From the cell containing the given text, extract its center point as (x, y) coordinate. 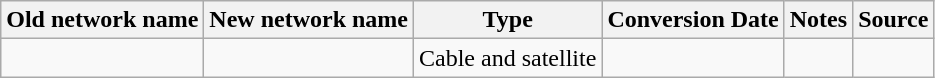
New network name (309, 20)
Source (894, 20)
Conversion Date (693, 20)
Notes (818, 20)
Cable and satellite (508, 58)
Type (508, 20)
Old network name (102, 20)
